Return the (x, y) coordinate for the center point of the cell that contains the specified text.  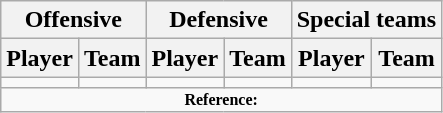
Reference: (222, 100)
Defensive (218, 20)
Special teams (366, 20)
Offensive (74, 20)
